Determine the [x, y] coordinate at the center of the cell enclosing the given text.  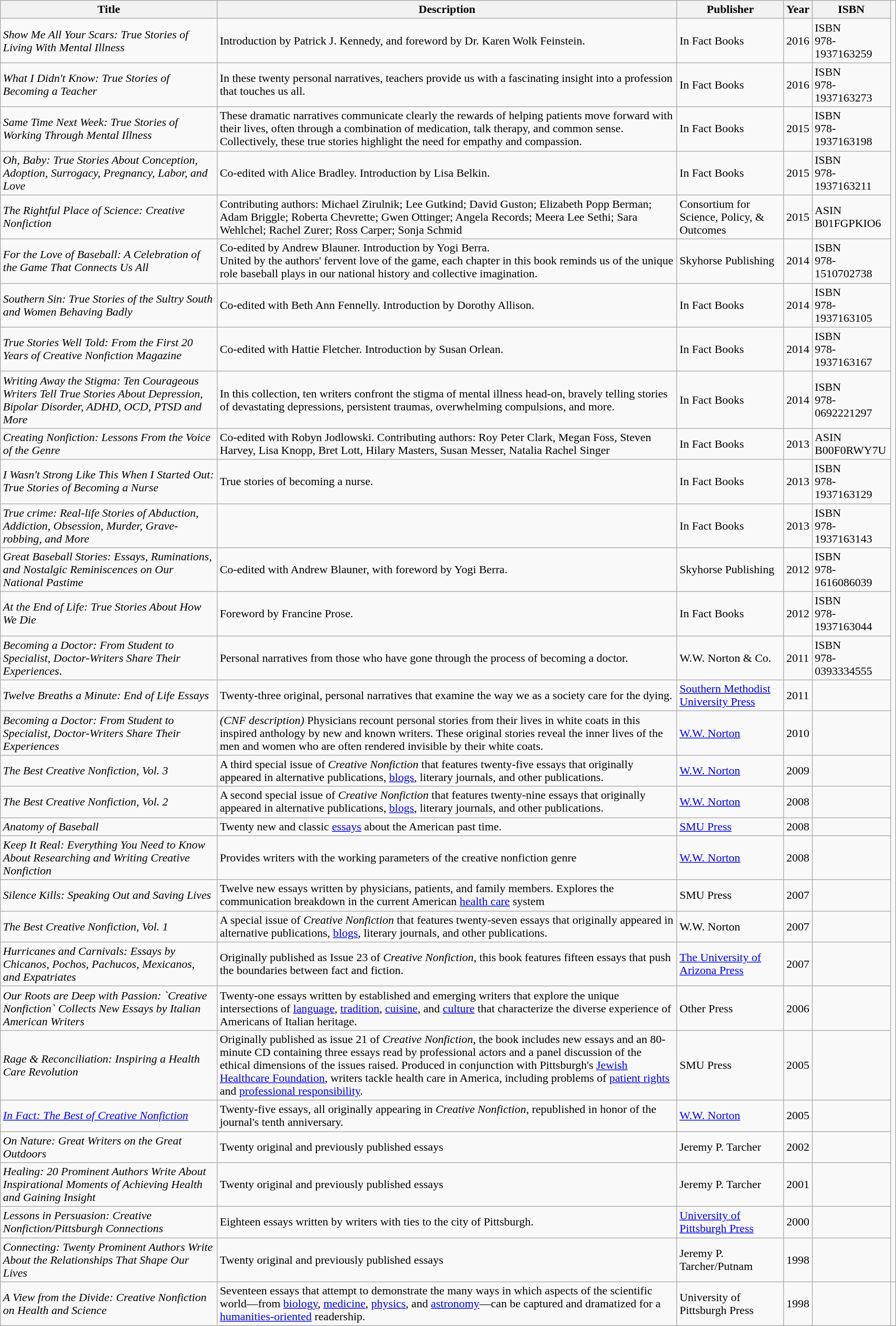
Same Time Next Week: True Stories of Working Through Mental Illness [109, 129]
Year [798, 10]
ISBN978-1510702738 [851, 261]
I Wasn't Strong Like This When I Started Out: True Stories of Becoming a Nurse [109, 481]
Eighteen essays written by writers with ties to the city of Pittsburgh. [447, 1222]
Foreword by Francine Prose. [447, 614]
Twenty new and classic essays about the American past time. [447, 827]
True crime: Real-life Stories of Abduction, Addiction, Obsession, Murder, Grave-robbing, and More [109, 526]
A View from the Divide: Creative Nonfiction on Health and Science [109, 1304]
Publisher [730, 10]
Co-edited with Alice Bradley. Introduction by Lisa Belkin. [447, 173]
Description [447, 10]
On Nature: Great Writers on the Great Outdoors [109, 1146]
Southern Sin: True Stories of the Sultry South and Women Behaving Badly [109, 305]
Writing Away the Stigma: Ten Courageous Writers Tell True Stories About Depression, Bipolar Disorder, ADHD, OCD, PTSD and More [109, 399]
ISBN978-1937163273 [851, 85]
The University of Arizona Press [730, 964]
2010 [798, 733]
ISBN978-1937163259 [851, 41]
Twenty-three original, personal narratives that examine the way we as a society care for the dying. [447, 695]
Becoming a Doctor: From Student to Specialist, Doctor-Writers Share Their Experiences [109, 733]
Connecting: Twenty Prominent Authors Write About the Relationships That Shape Our Lives [109, 1260]
Our Roots are Deep with Passion: `Creative Nonfiction` Collects New Essays by Italian American Writers [109, 1008]
Introduction by Patrick J. Kennedy, and foreword by Dr. Karen Wolk Feinstein. [447, 41]
Becoming a Doctor: From Student to Specialist, Doctor-Writers Share Their Experiences. [109, 658]
Silence Kills: Speaking Out and Saving Lives [109, 895]
Jeremy P. Tarcher/Putnam [730, 1260]
ISBN978-1937163143 [851, 526]
Consortium for Science, Policy, & Outcomes [730, 217]
2006 [798, 1008]
Lessons in Persuasion: Creative Nonfiction/Pittsburgh Connections [109, 1222]
At the End of Life: True Stories About How We Die [109, 614]
ISBN978-1616086039 [851, 570]
ISBN978-1937163167 [851, 349]
ISBN978-0393334555 [851, 658]
Great Baseball Stories: Essays, Ruminations, and Nostalgic Reminiscences on Our National Pastime [109, 570]
Personal narratives from those who have gone through the process of becoming a doctor. [447, 658]
ISBN978-1937163044 [851, 614]
Co-edited with Hattie Fletcher. Introduction by Susan Orlean. [447, 349]
Provides writers with the working parameters of the creative nonfiction genre [447, 858]
Title [109, 10]
Keep It Real: Everything You Need to Know About Researching and Writing Creative Nonfiction [109, 858]
Other Press [730, 1008]
W.W. Norton & Co. [730, 658]
The Best Creative Nonfiction, Vol. 2 [109, 802]
ASINB01FGPKIO6 [851, 217]
Twenty-five essays, all originally appearing in Creative Nonfiction, republished in honor of the journal's tenth anniversary. [447, 1116]
Originally published as Issue 23 of Creative Nonfiction, this book features fifteen essays that push the boundaries between fact and fiction. [447, 964]
The Rightful Place of Science: Creative Nonfiction [109, 217]
What I Didn't Know: True Stories of Becoming a Teacher [109, 85]
ISBN978-1937163105 [851, 305]
Rage & Reconciliation: Inspiring a Health Care Revolution [109, 1065]
Show Me All Your Scars: True Stories of Living With Mental Illness [109, 41]
Anatomy of Baseball [109, 827]
The Best Creative Nonfiction, Vol. 3 [109, 771]
Creating Nonfiction: Lessons From the Voice of the Genre [109, 443]
For the Love of Baseball: A Celebration of the Game That Connects Us All [109, 261]
ISBN [851, 10]
In these twenty personal narratives, teachers provide us with a fascinating insight into a profession that touches us all. [447, 85]
2001 [798, 1185]
Hurricanes and Carnivals: Essays by Chicanos, Pochos, Pachucos, Mexicanos, and Expatriates [109, 964]
True stories of becoming a nurse. [447, 481]
ASINB00F0RWY7U [851, 443]
ISBN978-1937163129 [851, 481]
2000 [798, 1222]
ISBN978-1937163198 [851, 129]
Twelve Breaths a Minute: End of Life Essays [109, 695]
True Stories Well Told: From the First 20 Years of Creative Nonfiction Magazine [109, 349]
ISBN978-0692221297 [851, 399]
In Fact: The Best of Creative Nonfiction [109, 1116]
Co-edited with Beth Ann Fennelly. Introduction by Dorothy Allison. [447, 305]
ISBN978-1937163211 [851, 173]
The Best Creative Nonfiction, Vol. 1 [109, 926]
Healing: 20 Prominent Authors Write About Inspirational Moments of Achieving Health and Gaining Insight [109, 1185]
Southern Methodist University Press [730, 695]
2009 [798, 771]
Co-edited with Andrew Blauner, with foreword by Yogi Berra. [447, 570]
2002 [798, 1146]
Oh, Baby: True Stories About Conception, Adoption, Surrogacy, Pregnancy, Labor, and Love [109, 173]
